Provide the (x, y) coordinate of the cell's center where the given text is located.  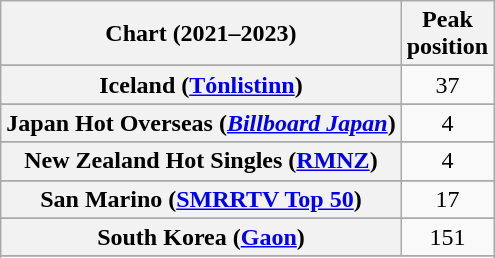
San Marino (SMRRTV Top 50) (201, 199)
Peakposition (447, 34)
151 (447, 237)
New Zealand Hot Singles (RMNZ) (201, 161)
Japan Hot Overseas (Billboard Japan) (201, 123)
Iceland (Tónlistinn) (201, 85)
17 (447, 199)
37 (447, 85)
South Korea (Gaon) (201, 237)
Chart (2021–2023) (201, 34)
